Output the (X, Y) coordinate of the center of the cell containing the given text.  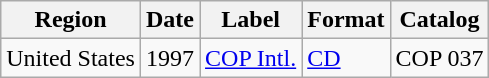
COP Intl. (251, 58)
United States (71, 58)
Catalog (440, 20)
1997 (170, 58)
CD (346, 58)
Region (71, 20)
Label (251, 20)
COP 037 (440, 58)
Date (170, 20)
Format (346, 20)
